Provide the (X, Y) coordinate of the cell's center where the given text is located.  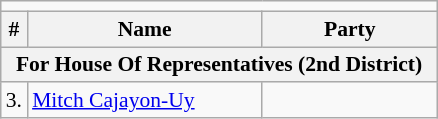
Name (144, 29)
# (14, 29)
Party (350, 29)
For House Of Representatives (2nd District) (220, 65)
Mitch Cajayon-Uy (144, 101)
3. (14, 101)
